Detect which cell encompasses the target text, then output its (x, y) center coordinate. 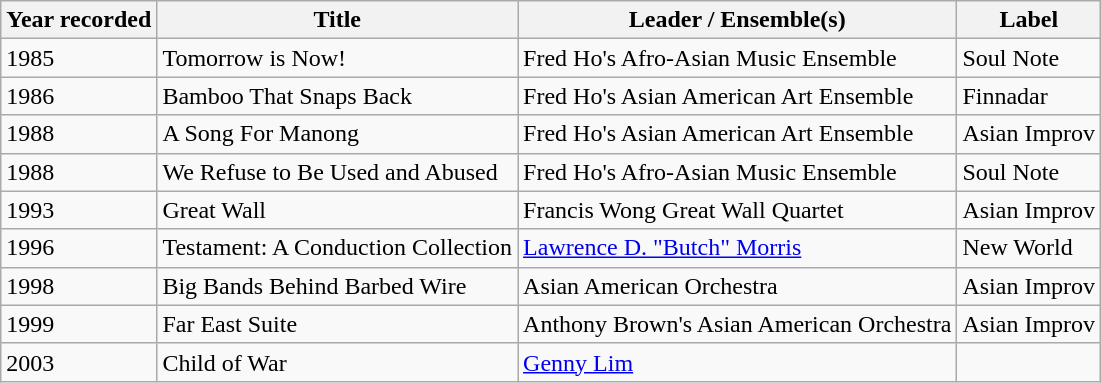
Leader / Ensemble(s) (738, 20)
1986 (79, 96)
Finnadar (1029, 96)
Lawrence D. "Butch" Morris (738, 248)
Label (1029, 20)
Anthony Brown's Asian American Orchestra (738, 324)
Bamboo That Snaps Back (338, 96)
A Song For Manong (338, 134)
New World (1029, 248)
Tomorrow is Now! (338, 58)
Francis Wong Great Wall Quartet (738, 210)
Far East Suite (338, 324)
Asian American Orchestra (738, 286)
Year recorded (79, 20)
1985 (79, 58)
Child of War (338, 362)
Testament: A Conduction Collection (338, 248)
1998 (79, 286)
1996 (79, 248)
Great Wall (338, 210)
2003 (79, 362)
Big Bands Behind Barbed Wire (338, 286)
Title (338, 20)
Genny Lim (738, 362)
1993 (79, 210)
We Refuse to Be Used and Abused (338, 172)
1999 (79, 324)
